Pinpoint the cell where the given text exists, returning its [x, y] midpoint coordinate. 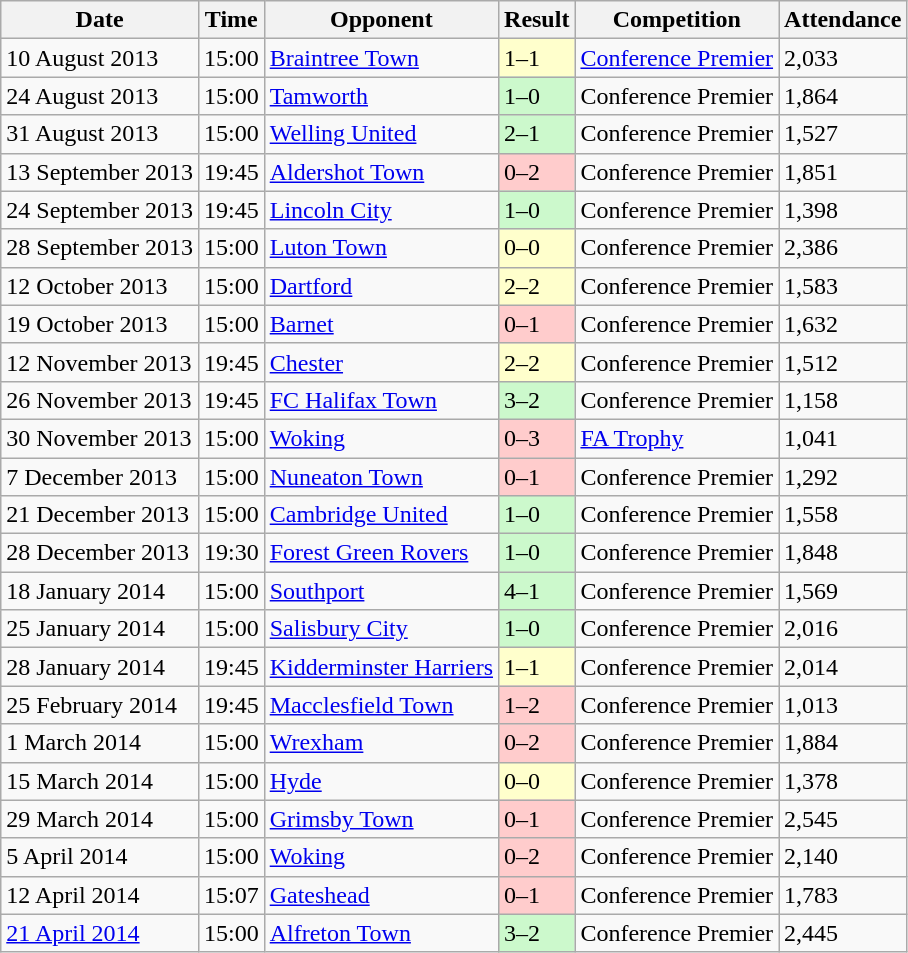
FA Trophy [677, 438]
12 April 2014 [100, 895]
2,545 [843, 819]
Braintree Town [381, 58]
1,783 [843, 895]
1,527 [843, 134]
Aldershot Town [381, 172]
13 September 2013 [100, 172]
2,016 [843, 629]
2,033 [843, 58]
30 November 2013 [100, 438]
15 March 2014 [100, 781]
Macclesfield Town [381, 705]
Cambridge United [381, 515]
1,884 [843, 743]
25 January 2014 [100, 629]
Attendance [843, 20]
1,851 [843, 172]
1,632 [843, 324]
2,014 [843, 667]
Hyde [381, 781]
Lincoln City [381, 210]
28 January 2014 [100, 667]
19:30 [231, 553]
21 December 2013 [100, 515]
1,569 [843, 591]
2,140 [843, 857]
12 November 2013 [100, 362]
Alfreton Town [381, 933]
1,378 [843, 781]
10 August 2013 [100, 58]
19 October 2013 [100, 324]
Dartford [381, 286]
5 April 2014 [100, 857]
1,398 [843, 210]
31 August 2013 [100, 134]
1,848 [843, 553]
Luton Town [381, 248]
1–2 [537, 705]
24 September 2013 [100, 210]
2,386 [843, 248]
Grimsby Town [381, 819]
Forest Green Rovers [381, 553]
Time [231, 20]
24 August 2013 [100, 96]
1 March 2014 [100, 743]
18 January 2014 [100, 591]
1,583 [843, 286]
2–1 [537, 134]
29 March 2014 [100, 819]
Gateshead [381, 895]
2,445 [843, 933]
0–3 [537, 438]
1,512 [843, 362]
Southport [381, 591]
1,292 [843, 477]
7 December 2013 [100, 477]
Welling United [381, 134]
Chester [381, 362]
28 September 2013 [100, 248]
1,864 [843, 96]
FC Halifax Town [381, 400]
12 October 2013 [100, 286]
26 November 2013 [100, 400]
21 April 2014 [100, 933]
Date [100, 20]
Competition [677, 20]
1,158 [843, 400]
4–1 [537, 591]
Result [537, 20]
Opponent [381, 20]
Nuneaton Town [381, 477]
Kidderminster Harriers [381, 667]
Barnet [381, 324]
1,041 [843, 438]
25 February 2014 [100, 705]
1,558 [843, 515]
Salisbury City [381, 629]
15:07 [231, 895]
Tamworth [381, 96]
Wrexham [381, 743]
1,013 [843, 705]
28 December 2013 [100, 553]
